Scan for the cell matching the given text and deliver its (X, Y) coordinate at center. 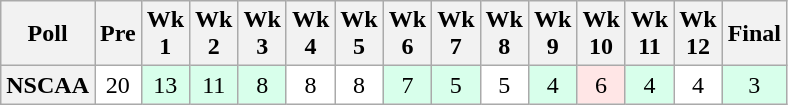
Poll (48, 34)
Wk6 (407, 34)
NSCAA (48, 85)
7 (407, 85)
Wk3 (262, 34)
Wk12 (698, 34)
13 (165, 85)
Wk4 (310, 34)
11 (214, 85)
6 (601, 85)
Wk11 (649, 34)
Wk10 (601, 34)
Wk8 (504, 34)
Wk2 (214, 34)
Final (754, 34)
Wk9 (552, 34)
3 (754, 85)
Wk7 (456, 34)
Wk5 (359, 34)
Pre (118, 34)
20 (118, 85)
Wk1 (165, 34)
